For the text-containing cell, return its midpoint in (X, Y) coordinate format. 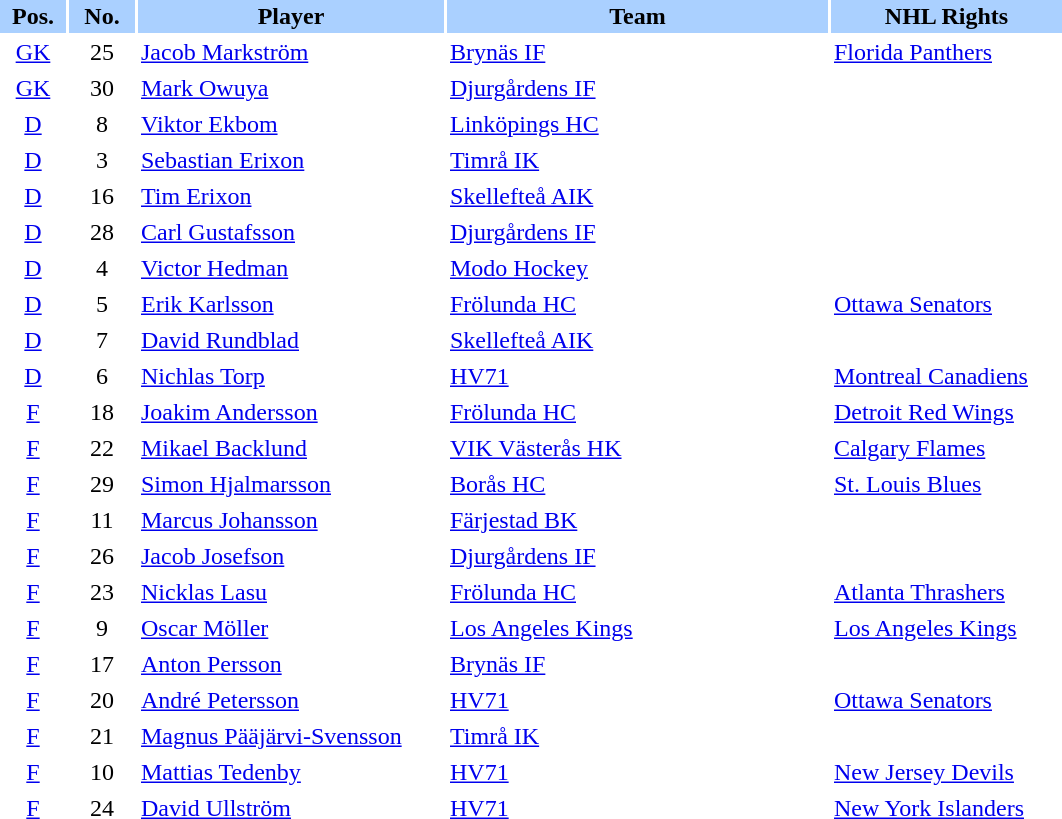
23 (102, 592)
NHL Rights (946, 16)
Team (638, 16)
30 (102, 88)
29 (102, 484)
5 (102, 304)
Marcus Johansson (291, 520)
4 (102, 268)
17 (102, 664)
20 (102, 700)
25 (102, 52)
16 (102, 196)
Magnus Pääjärvi-Svensson (291, 736)
22 (102, 448)
Nichlas Torp (291, 376)
Player (291, 16)
Victor Hedman (291, 268)
Mattias Tedenby (291, 772)
3 (102, 160)
Carl Gustafsson (291, 232)
David Rundblad (291, 340)
28 (102, 232)
Nicklas Lasu (291, 592)
11 (102, 520)
Florida Panthers (946, 52)
Calgary Flames (946, 448)
6 (102, 376)
No. (102, 16)
New Jersey Devils (946, 772)
Färjestad BK (638, 520)
Viktor Ekbom (291, 124)
André Petersson (291, 700)
Pos. (33, 16)
8 (102, 124)
Simon Hjalmarsson (291, 484)
Erik Karlsson (291, 304)
Borås HC (638, 484)
VIK Västerås HK (638, 448)
Oscar Möller (291, 628)
21 (102, 736)
Joakim Andersson (291, 412)
18 (102, 412)
Tim Erixon (291, 196)
10 (102, 772)
Atlanta Thrashers (946, 592)
Linköpings HC (638, 124)
Montreal Canadiens (946, 376)
Mikael Backlund (291, 448)
7 (102, 340)
Modo Hockey (638, 268)
9 (102, 628)
Mark Owuya (291, 88)
Detroit Red Wings (946, 412)
Anton Persson (291, 664)
26 (102, 556)
St. Louis Blues (946, 484)
Sebastian Erixon (291, 160)
Jacob Josefson (291, 556)
Jacob Markström (291, 52)
